Output the [X, Y] coordinate of the center of the cell containing the given text.  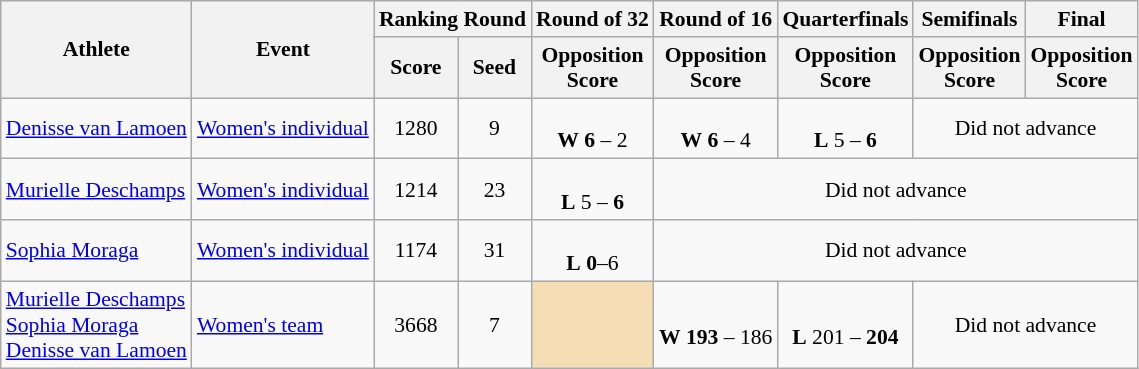
Score [416, 68]
1174 [416, 250]
Event [283, 50]
W 193 – 186 [716, 324]
L 0–6 [592, 250]
1280 [416, 128]
L 201 – 204 [845, 324]
7 [494, 324]
Final [1082, 19]
31 [494, 250]
Round of 32 [592, 19]
Sophia Moraga [96, 250]
Murielle DeschampsSophia MoragaDenisse van Lamoen [96, 324]
Round of 16 [716, 19]
Denisse van Lamoen [96, 128]
W 6 – 4 [716, 128]
23 [494, 190]
9 [494, 128]
Quarterfinals [845, 19]
Ranking Round [452, 19]
W 6 – 2 [592, 128]
Semifinals [969, 19]
1214 [416, 190]
Murielle Deschamps [96, 190]
3668 [416, 324]
Seed [494, 68]
Athlete [96, 50]
Women's team [283, 324]
